Identify which cell holds the provided text, then report its [X, Y] central coordinate. 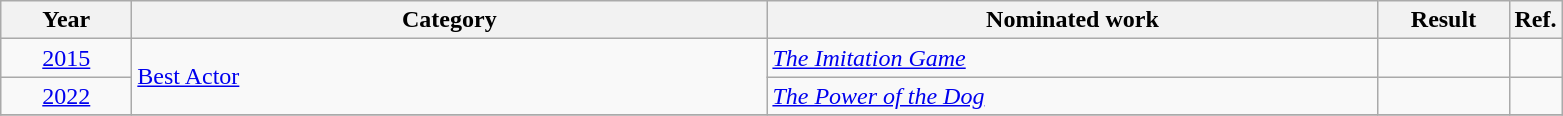
2022 [66, 96]
Ref. [1536, 20]
The Imitation Game [1072, 58]
Best Actor [450, 77]
Nominated work [1072, 20]
Year [66, 20]
Category [450, 20]
The Power of the Dog [1072, 96]
Result [1444, 20]
2015 [66, 58]
